Return the [x, y] coordinate for the center point of the cell that contains the specified text.  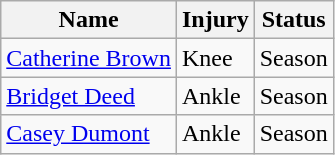
Status [294, 20]
Name [89, 20]
Casey Dumont [89, 134]
Catherine Brown [89, 58]
Bridget Deed [89, 96]
Knee [215, 58]
Injury [215, 20]
